Find where the given text appears and provide that cell's center as [X, Y] coordinate. 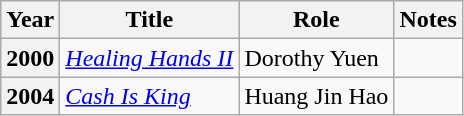
Huang Jin Hao [316, 96]
Cash Is King [150, 96]
Dorothy Yuen [316, 58]
Year [30, 20]
2000 [30, 58]
Healing Hands II [150, 58]
Role [316, 20]
2004 [30, 96]
Notes [428, 20]
Title [150, 20]
